From the cell containing the given text, extract its center point as (x, y) coordinate. 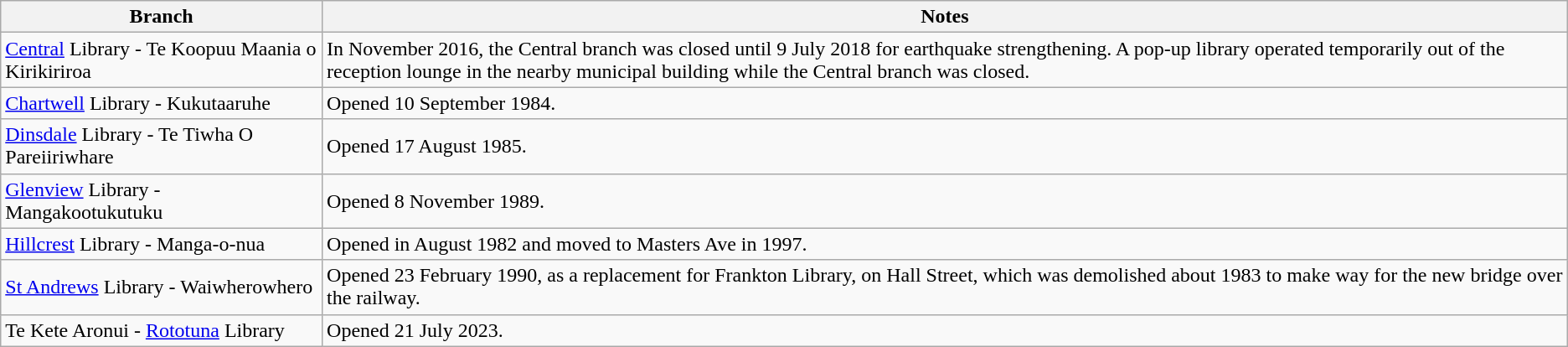
Opened 8 November 1989. (945, 201)
Opened in August 1982 and moved to Masters Ave in 1997. (945, 244)
Opened 17 August 1985. (945, 146)
Dinsdale Library - Te Tiwha O Pareiiriwhare (162, 146)
Glenview Library - Mangakootukutuku (162, 201)
Opened 21 July 2023. (945, 330)
Chartwell Library - Kukutaaruhe (162, 103)
Branch (162, 17)
Hillcrest Library - Manga-o-nua (162, 244)
Te Kete Aronui - Rototuna Library (162, 330)
St Andrews Library - Waiwherowhero (162, 287)
Central Library - Te Koopuu Maania o Kirikiriroa (162, 60)
Opened 10 September 1984. (945, 103)
Notes (945, 17)
